From the cell containing the given text, extract its center point as [x, y] coordinate. 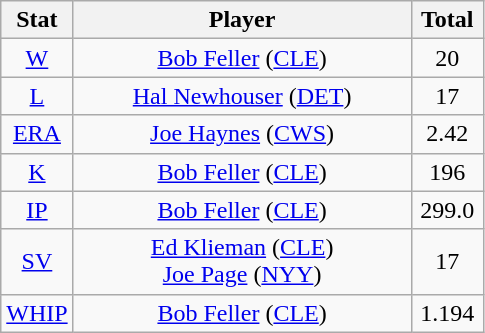
IP [37, 210]
W [37, 58]
ERA [37, 134]
Ed Klieman (CLE)Joe Page (NYY) [242, 262]
Joe Haynes (CWS) [242, 134]
WHIP [37, 313]
Stat [37, 20]
Total [447, 20]
SV [37, 262]
L [37, 96]
196 [447, 172]
1.194 [447, 313]
2.42 [447, 134]
Player [242, 20]
K [37, 172]
299.0 [447, 210]
20 [447, 58]
Hal Newhouser (DET) [242, 96]
